Capture the cell that displays the provided text and extract its [X, Y] central coordinate. 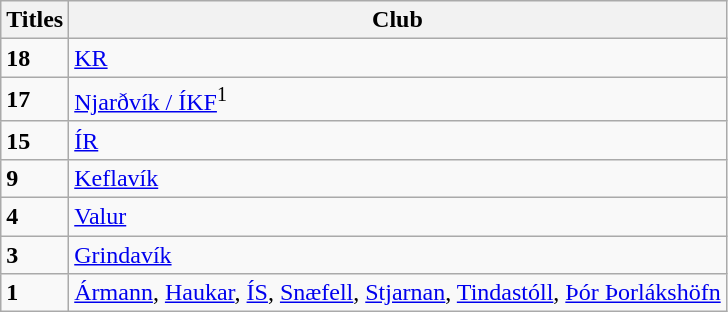
4 [35, 217]
3 [35, 255]
Grindavík [398, 255]
Keflavík [398, 178]
Njarðvík / ÍKF1 [398, 100]
Titles [35, 20]
Ármann, Haukar, ÍS, Snæfell, Stjarnan, Tindastóll, Þór Þorlákshöfn [398, 293]
Valur [398, 217]
Club [398, 20]
9 [35, 178]
1 [35, 293]
18 [35, 58]
ÍR [398, 140]
17 [35, 100]
KR [398, 58]
15 [35, 140]
